From the cell containing the given text, extract its center point as (x, y) coordinate. 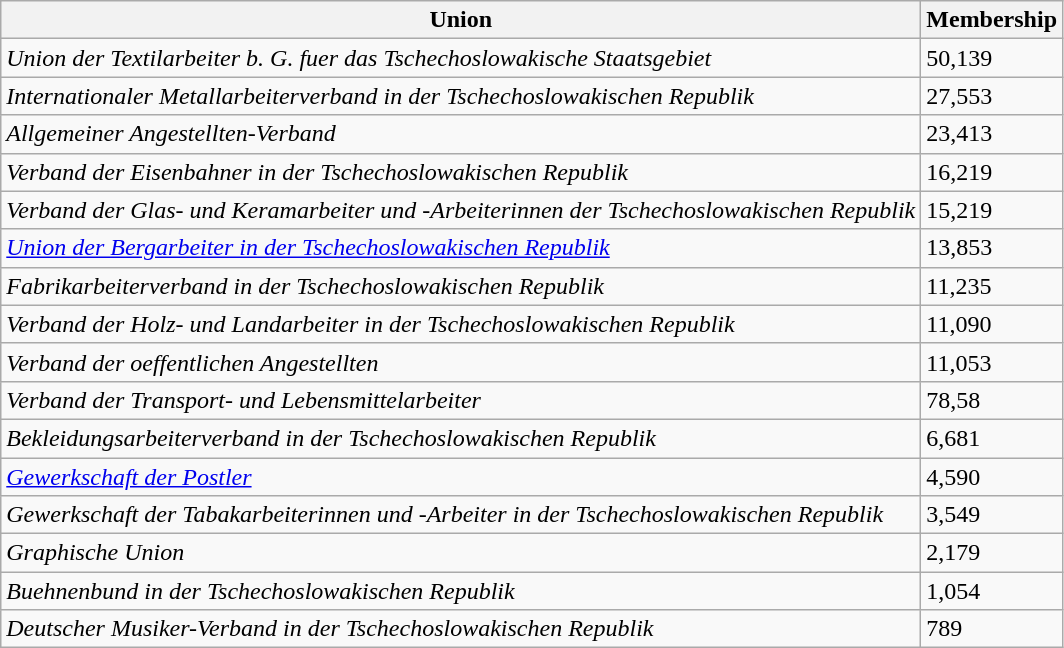
1,054 (992, 591)
16,219 (992, 172)
50,139 (992, 58)
Verband der Eisenbahner in der Tschechoslowakischen Republik (461, 172)
27,553 (992, 96)
11,053 (992, 362)
Bekleidungsarbeiterverband in der Tschechoslowakischen Republik (461, 438)
Verband der oeffentlichen Angestellten (461, 362)
Verband der Glas- und Keramarbeiter und -Arbeiterinnen der Tschechoslowakischen Republik (461, 210)
Fabrikarbeiterverband in der Tschechoslowakischen Republik (461, 286)
11,090 (992, 324)
Allgemeiner Angestellten-Verband (461, 134)
Gewerkschaft der Tabakarbeiterinnen und -Arbeiter in der Tschechoslowakischen Republik (461, 515)
Graphische Union (461, 553)
Verband der Holz- und Landarbeiter in der Tschechoslowakischen Republik (461, 324)
2,179 (992, 553)
15,219 (992, 210)
Gewerkschaft der Postler (461, 477)
Deutscher Musiker-Verband in der Tschechoslowakischen Republik (461, 629)
Union der Bergarbeiter in der Tschechoslowakischen Republik (461, 248)
789 (992, 629)
Internationaler Metallarbeiterverband in der Tschechoslowakischen Republik (461, 96)
6,681 (992, 438)
Verband der Transport- und Lebensmittelarbeiter (461, 400)
11,235 (992, 286)
4,590 (992, 477)
Union der Textilarbeiter b. G. fuer das Tschechoslowakische Staatsgebiet (461, 58)
78,58 (992, 400)
13,853 (992, 248)
3,549 (992, 515)
Buehnenbund in der Tschechoslowakischen Republik (461, 591)
Membership (992, 20)
Union (461, 20)
23,413 (992, 134)
